Search for the cell housing the specified text and yield its [X, Y] center coordinate. 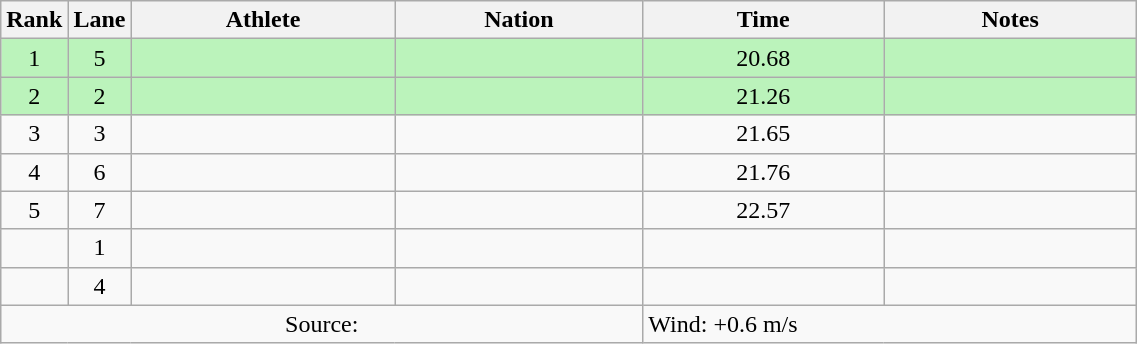
Source: [322, 324]
7 [100, 210]
20.68 [764, 58]
Time [764, 20]
Lane [100, 20]
21.65 [764, 134]
Rank [34, 20]
Wind: +0.6 m/s [890, 324]
6 [100, 172]
22.57 [764, 210]
21.76 [764, 172]
Notes [1010, 20]
Nation [519, 20]
21.26 [764, 96]
Athlete [263, 20]
